Provide the (X, Y) coordinate of the cell's center where the given text is located.  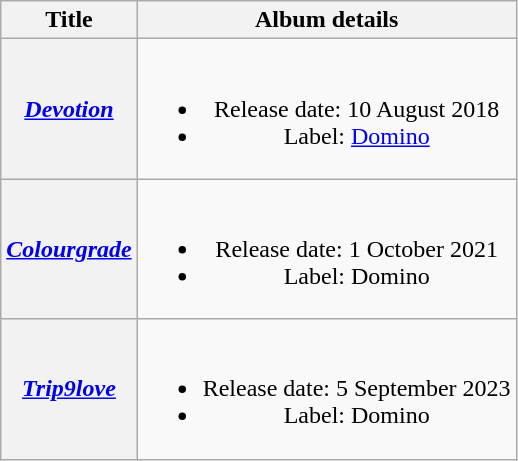
Release date: 1 October 2021Label: Domino (326, 249)
Album details (326, 20)
Colourgrade (69, 249)
Trip9love (69, 389)
Title (69, 20)
Devotion (69, 109)
Release date: 10 August 2018Label: Domino (326, 109)
Release date: 5 September 2023Label: Domino (326, 389)
